Output the [X, Y] coordinate of the center of the cell containing the given text.  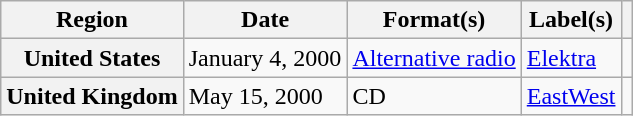
United States [92, 58]
CD [434, 96]
United Kingdom [92, 96]
EastWest [571, 96]
January 4, 2000 [265, 58]
Label(s) [571, 20]
May 15, 2000 [265, 96]
Date [265, 20]
Elektra [571, 58]
Format(s) [434, 20]
Region [92, 20]
Alternative radio [434, 58]
